Search for the cell housing the specified text and yield its [X, Y] center coordinate. 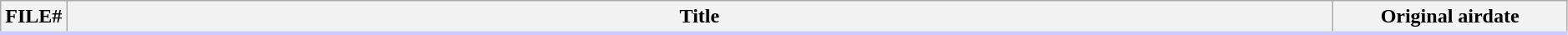
Original airdate [1450, 17]
Title [700, 17]
FILE# [33, 17]
